Return the (X, Y) coordinate for the center point of the cell that contains the specified text.  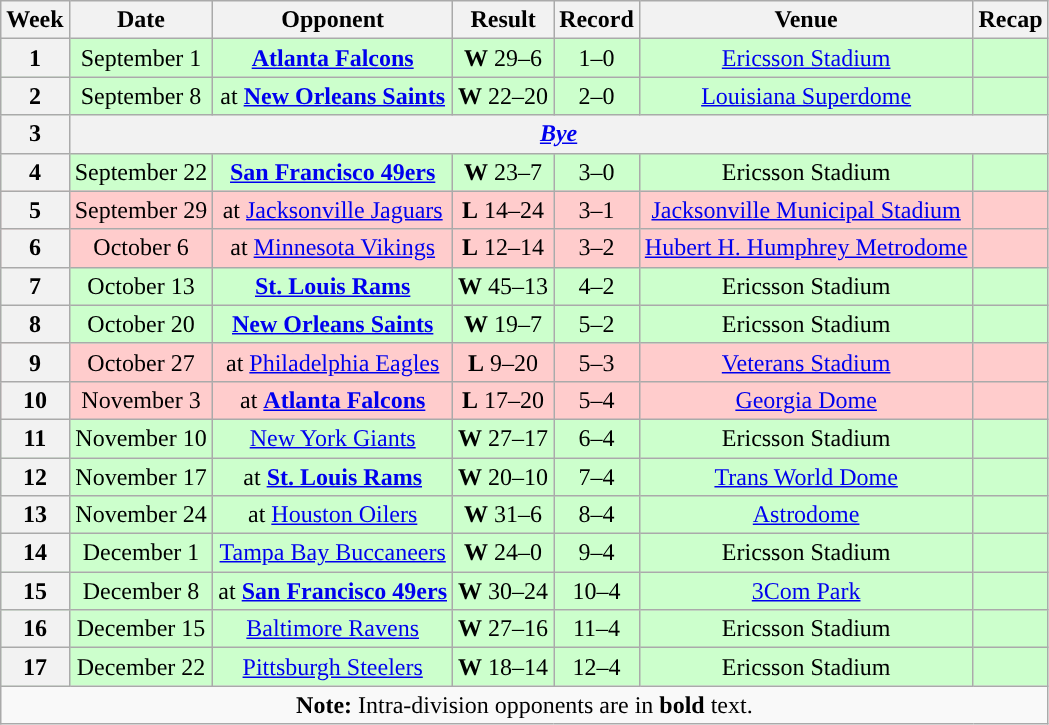
W 20–10 (504, 477)
W 29–6 (504, 58)
L 9–20 (504, 362)
2–0 (597, 96)
10–4 (597, 591)
September 1 (141, 58)
Tampa Bay Buccaneers (333, 553)
11–4 (597, 629)
at St. Louis Rams (333, 477)
Recap (1010, 20)
Opponent (333, 20)
3–2 (597, 248)
Venue (806, 20)
Trans World Dome (806, 477)
5 (35, 210)
5–2 (597, 324)
9 (35, 362)
5–4 (597, 400)
W 30–24 (504, 591)
Week (35, 20)
5–3 (597, 362)
4–2 (597, 286)
Result (504, 20)
Record (597, 20)
December 15 (141, 629)
9–4 (597, 553)
8 (35, 324)
L 14–24 (504, 210)
Hubert H. Humphrey Metrodome (806, 248)
W 45–13 (504, 286)
St. Louis Rams (333, 286)
at Philadelphia Eagles (333, 362)
September 8 (141, 96)
3–1 (597, 210)
1 (35, 58)
Date (141, 20)
Baltimore Ravens (333, 629)
December 22 (141, 667)
November 10 (141, 438)
1–0 (597, 58)
Pittsburgh Steelers (333, 667)
September 29 (141, 210)
2 (35, 96)
October 20 (141, 324)
at Atlanta Falcons (333, 400)
Bye (558, 134)
10 (35, 400)
Astrodome (806, 515)
New Orleans Saints (333, 324)
Atlanta Falcons (333, 58)
17 (35, 667)
14 (35, 553)
11 (35, 438)
November 24 (141, 515)
December 8 (141, 591)
at New Orleans Saints (333, 96)
at Houston Oilers (333, 515)
November 3 (141, 400)
October 6 (141, 248)
4 (35, 172)
12–4 (597, 667)
Jacksonville Municipal Stadium (806, 210)
3 (35, 134)
Note: Intra-division opponents are in bold text. (524, 705)
W 19–7 (504, 324)
13 (35, 515)
7–4 (597, 477)
W 24–0 (504, 553)
W 31–6 (504, 515)
W 23–7 (504, 172)
November 17 (141, 477)
December 1 (141, 553)
6 (35, 248)
6–4 (597, 438)
16 (35, 629)
Georgia Dome (806, 400)
L 17–20 (504, 400)
W 27–16 (504, 629)
San Francisco 49ers (333, 172)
October 13 (141, 286)
L 12–14 (504, 248)
12 (35, 477)
Louisiana Superdome (806, 96)
8–4 (597, 515)
W 18–14 (504, 667)
7 (35, 286)
at Jacksonville Jaguars (333, 210)
3Com Park (806, 591)
at Minnesota Vikings (333, 248)
September 22 (141, 172)
New York Giants (333, 438)
15 (35, 591)
October 27 (141, 362)
3–0 (597, 172)
at San Francisco 49ers (333, 591)
W 27–17 (504, 438)
Veterans Stadium (806, 362)
W 22–20 (504, 96)
